Identify which cell holds the provided text, then report its (X, Y) central coordinate. 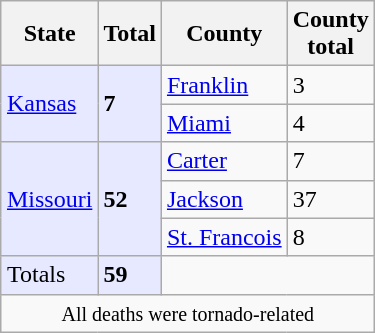
Total (130, 34)
Miami (224, 123)
Jackson (224, 199)
Franklin (224, 85)
Missouri (49, 199)
All deaths were tornado-related (188, 313)
8 (330, 237)
Countytotal (330, 34)
52 (130, 199)
Kansas (49, 104)
37 (330, 199)
St. Francois (224, 237)
County (224, 34)
Carter (224, 161)
Totals (49, 275)
3 (330, 85)
59 (130, 275)
4 (330, 123)
State (49, 34)
